Pinpoint the cell where the given text exists, returning its [x, y] midpoint coordinate. 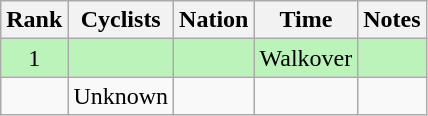
Unknown [121, 96]
1 [34, 58]
Walkover [306, 58]
Nation [214, 20]
Rank [34, 20]
Time [306, 20]
Notes [392, 20]
Cyclists [121, 20]
